Determine the [x, y] coordinate at the center of the cell enclosing the given text.  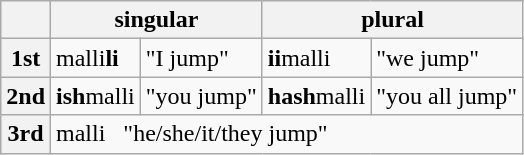
"you jump" [201, 96]
"you all jump" [447, 96]
"we jump" [447, 58]
singular [157, 20]
hashmalli [316, 96]
iimalli [316, 58]
2nd [26, 96]
"I jump" [201, 58]
ishmalli [96, 96]
plural [392, 20]
3rd [26, 134]
mallili [96, 58]
malli "he/she/it/they jump" [287, 134]
1st [26, 58]
